From the cell containing the given text, extract its center point as (x, y) coordinate. 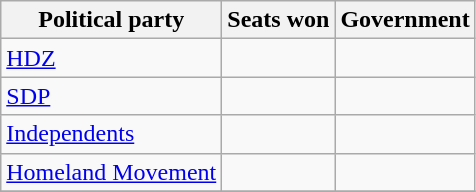
SDP (112, 96)
Government (405, 20)
Homeland Movement (112, 172)
Independents (112, 134)
Seats won (278, 20)
Political party (112, 20)
HDZ (112, 58)
